Pinpoint the cell where the given text exists, returning its (x, y) midpoint coordinate. 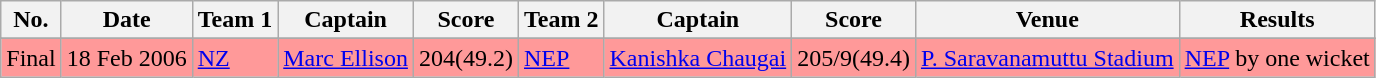
No. (31, 20)
P. Saravanamuttu Stadium (1047, 58)
Final (31, 58)
Results (1277, 20)
Date (126, 20)
Team 1 (235, 20)
Marc Ellison (346, 58)
18 Feb 2006 (126, 58)
Kanishka Chaugai (698, 58)
Team 2 (561, 20)
NEP by one wicket (1277, 58)
Venue (1047, 20)
NEP (561, 58)
205/9(49.4) (854, 58)
NZ (235, 58)
204(49.2) (466, 58)
